Find where the given text appears and provide that cell's center as [x, y] coordinate. 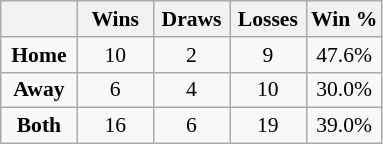
Win % [344, 19]
4 [191, 90]
Wins [115, 19]
39.0% [344, 126]
47.6% [344, 55]
2 [191, 55]
Losses [268, 19]
16 [115, 126]
Both [39, 126]
19 [268, 126]
Away [39, 90]
9 [268, 55]
Draws [191, 19]
Home [39, 55]
30.0% [344, 90]
